Return the [X, Y] coordinate for the center point of the cell that contains the specified text.  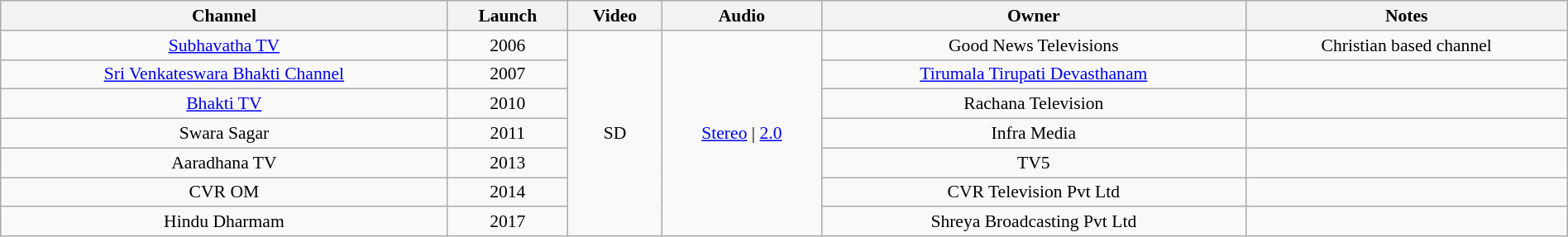
2013 [508, 163]
Tirumala Tirupati Devasthanam [1034, 74]
Sri Venkateswara Bhakti Channel [224, 74]
Christian based channel [1406, 45]
TV5 [1034, 163]
Swara Sagar [224, 134]
Rachana Television [1034, 104]
Launch [508, 16]
2007 [508, 74]
2017 [508, 222]
CVR Television Pvt Ltd [1034, 192]
Video [615, 16]
SD [615, 134]
Hindu Dharmam [224, 222]
Infra Media [1034, 134]
2011 [508, 134]
2014 [508, 192]
Shreya Broadcasting Pvt Ltd [1034, 222]
Owner [1034, 16]
Bhakti TV [224, 104]
Notes [1406, 16]
2010 [508, 104]
Audio [741, 16]
2006 [508, 45]
CVR OM [224, 192]
Good News Televisions [1034, 45]
Channel [224, 16]
Aaradhana TV [224, 163]
Stereo | 2.0 [741, 134]
Subhavatha TV [224, 45]
